Return the (x, y) coordinate for the center point of the cell that contains the specified text.  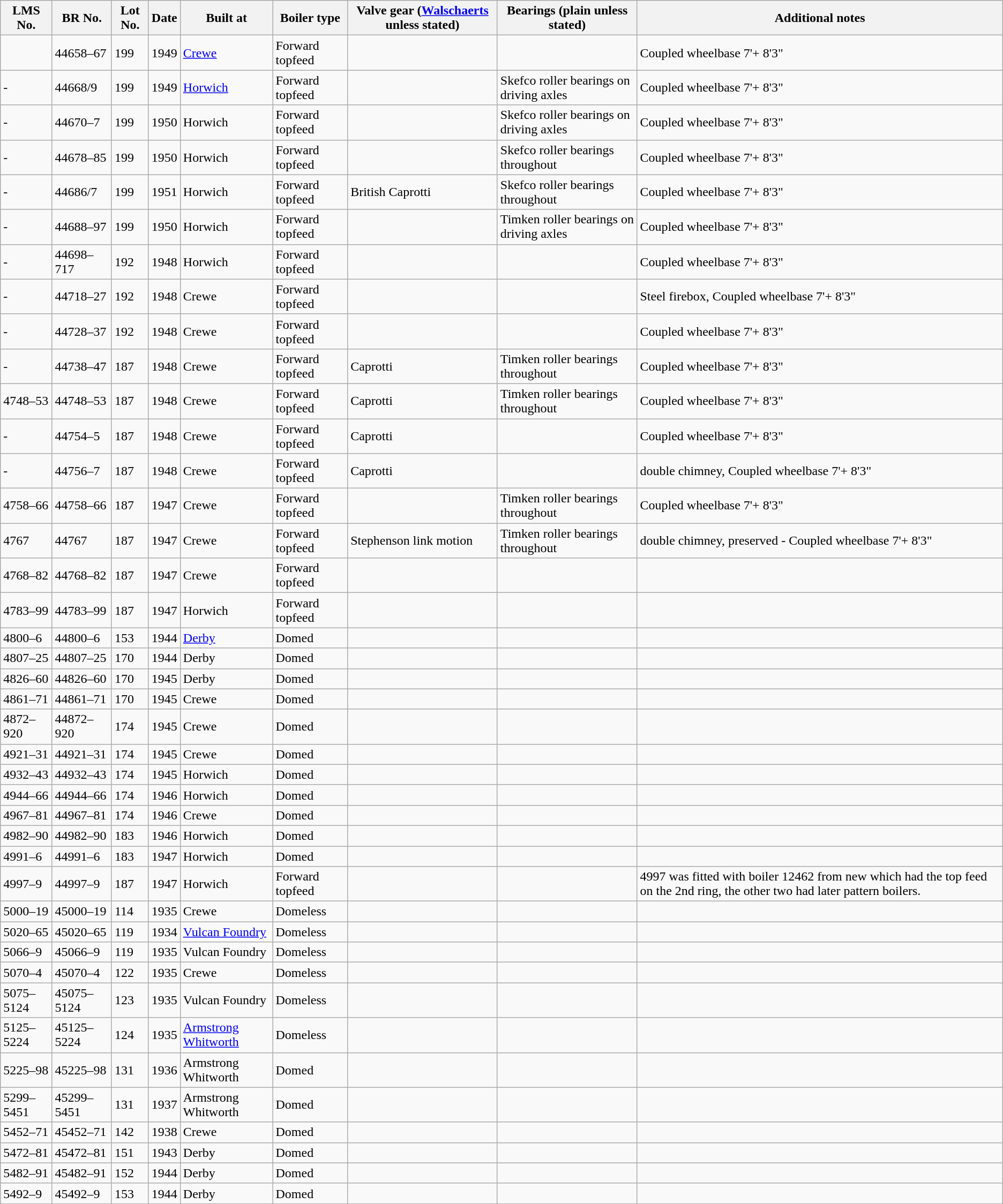
44768–82 (81, 575)
1936 (164, 1070)
44718–27 (81, 297)
5066–9 (26, 952)
44997–9 (81, 884)
152 (130, 1173)
1943 (164, 1153)
45070–4 (81, 973)
BR No. (81, 18)
45472–81 (81, 1153)
45000–19 (81, 912)
5125–5224 (26, 1035)
4767 (26, 541)
44872–920 (81, 726)
44807–25 (81, 658)
124 (130, 1035)
44826–60 (81, 679)
Boiler type (310, 18)
5472–81 (26, 1153)
4872–920 (26, 726)
5482–91 (26, 1173)
44944–66 (81, 795)
44678–85 (81, 157)
45125–5224 (81, 1035)
4800–6 (26, 638)
45020–65 (81, 932)
44861–71 (81, 699)
double chimney, Coupled wheelbase 7'+ 8'3" (820, 471)
Stephenson link motion (423, 541)
4807–25 (26, 658)
44756–7 (81, 471)
Steel firebox, Coupled wheelbase 7'+ 8'3" (820, 297)
44658–67 (81, 52)
44991–6 (81, 856)
151 (130, 1153)
123 (130, 1000)
4967–81 (26, 815)
British Caprotti (423, 192)
45075–5124 (81, 1000)
4991–6 (26, 856)
Date (164, 18)
44738–47 (81, 366)
44758–66 (81, 506)
44921–31 (81, 754)
Valve gear (Walschaerts unless stated) (423, 18)
Timken roller bearings on driving axles (567, 227)
5020–65 (26, 932)
44728–37 (81, 331)
44670–7 (81, 122)
4758–66 (26, 506)
44783–99 (81, 611)
4768–82 (26, 575)
5299–5451 (26, 1104)
44800–6 (81, 638)
44767 (81, 541)
45452–71 (81, 1132)
44754–5 (81, 436)
45482–91 (81, 1173)
4997 was fitted with boiler 12462 from new which had the top feed on the 2nd ring, the other two had later pattern boilers. (820, 884)
Lot No. (130, 18)
45066–9 (81, 952)
Additional notes (820, 18)
142 (130, 1132)
44686/7 (81, 192)
LMS No. (26, 18)
44698–717 (81, 261)
4861–71 (26, 699)
Built at (226, 18)
44967–81 (81, 815)
44748–53 (81, 401)
5225–98 (26, 1070)
4748–53 (26, 401)
4997–9 (26, 884)
45492–9 (81, 1193)
Bearings (plain unless stated) (567, 18)
114 (130, 912)
1934 (164, 932)
45299–5451 (81, 1104)
44688–97 (81, 227)
1938 (164, 1132)
5075–5124 (26, 1000)
5452–71 (26, 1132)
45225–98 (81, 1070)
4826–60 (26, 679)
122 (130, 973)
4944–66 (26, 795)
double chimney, preserved - Coupled wheelbase 7'+ 8'3" (820, 541)
4932–43 (26, 774)
1937 (164, 1104)
4921–31 (26, 754)
44932–43 (81, 774)
5492–9 (26, 1193)
1951 (164, 192)
44982–90 (81, 836)
4783–99 (26, 611)
44668/9 (81, 88)
4982–90 (26, 836)
5070–4 (26, 973)
5000–19 (26, 912)
